Return the [x, y] coordinate for the center point of the cell that contains the specified text.  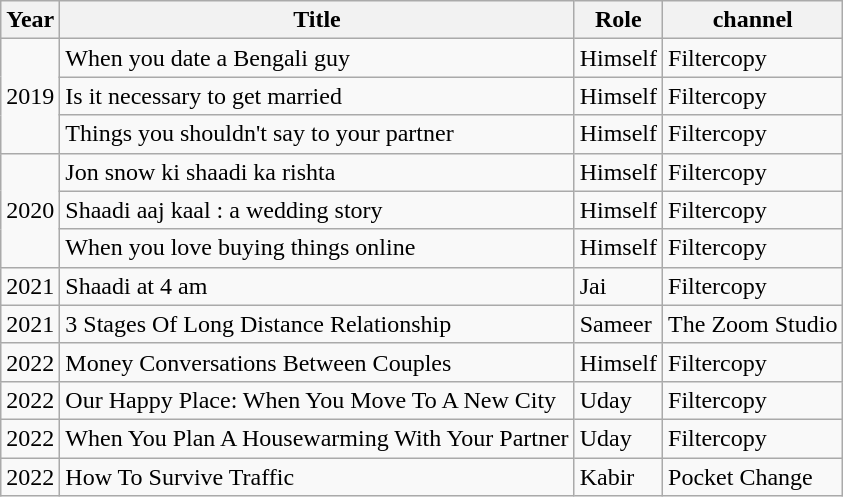
Jai [618, 286]
channel [753, 20]
When you love buying things online [317, 248]
Year [30, 20]
Shaadi aaj kaal : a wedding story [317, 210]
When You Plan A Housewarming With Your Partner [317, 438]
Pocket Change [753, 477]
Jon snow ki shaadi ka rishta [317, 172]
Title [317, 20]
Is it necessary to get married [317, 96]
Shaadi at 4 am [317, 286]
When you date a Bengali guy [317, 58]
2020 [30, 210]
How To Survive Traffic [317, 477]
Money Conversations Between Couples [317, 362]
3 Stages Of Long Distance Relationship [317, 324]
2019 [30, 96]
Sameer [618, 324]
Things you shouldn't say to your partner [317, 134]
Our Happy Place: When You Move To A New City [317, 400]
The Zoom Studio [753, 324]
Kabir [618, 477]
Role [618, 20]
